Output the (X, Y) coordinate of the center of the cell containing the given text.  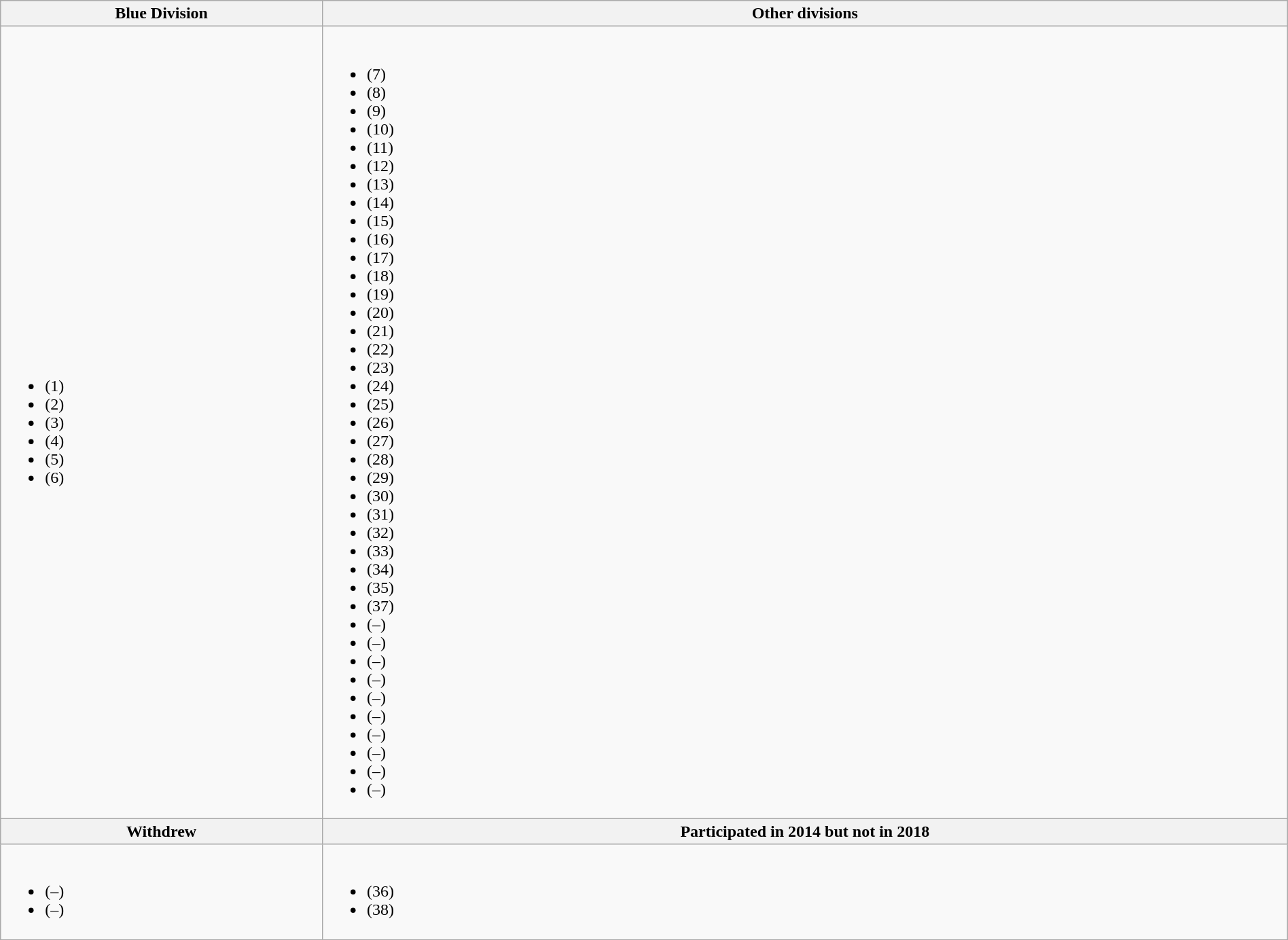
(–) (–) (162, 892)
(36) (38) (804, 892)
(1) (2) (3) (4) (5) (6) (162, 422)
Withdrew (162, 831)
Other divisions (804, 14)
Participated in 2014 but not in 2018 (804, 831)
Blue Division (162, 14)
